For the text-containing cell, return its midpoint in (x, y) coordinate format. 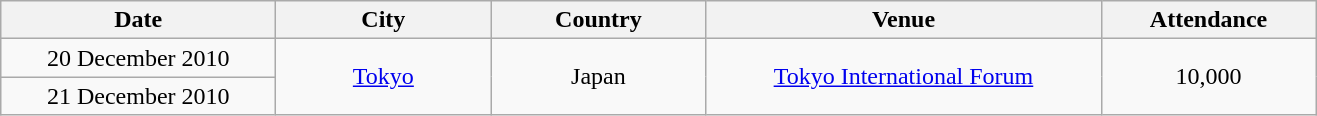
Attendance (1208, 20)
Country (598, 20)
21 December 2010 (138, 96)
Date (138, 20)
Tokyo International Forum (904, 77)
10,000 (1208, 77)
City (384, 20)
Venue (904, 20)
Tokyo (384, 77)
20 December 2010 (138, 58)
Japan (598, 77)
